Extract the [X, Y] coordinate from the center of the cell holding the provided text.  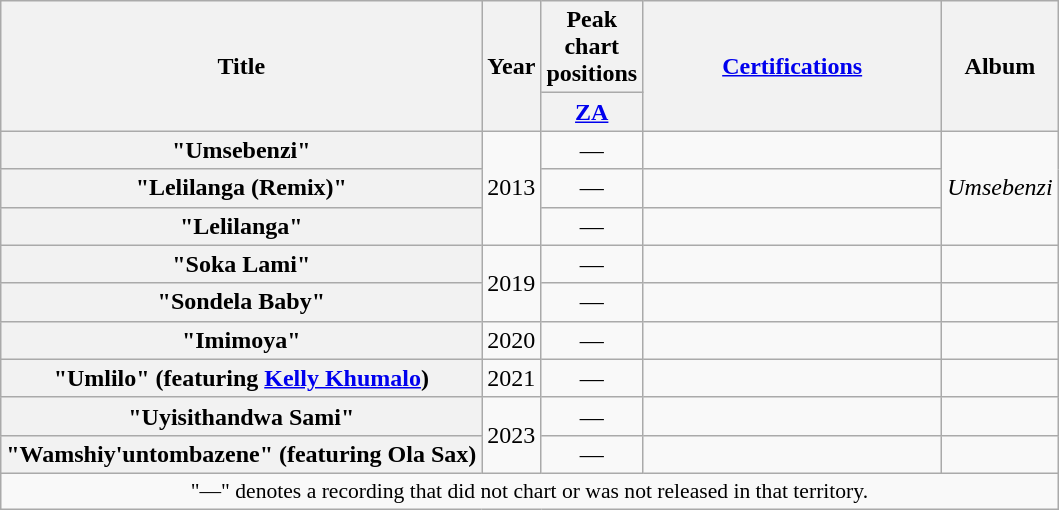
"Lelilanga" [242, 226]
2021 [512, 378]
"Umlilo" (featuring Kelly Khumalo) [242, 378]
"Lelilanga (Remix)" [242, 188]
Peak chart positions [592, 47]
"Umsebenzi" [242, 150]
"Sondela Baby" [242, 302]
Certifications [792, 66]
ZA [592, 112]
2023 [512, 435]
"Imimoya" [242, 340]
"Uyisithandwa Sami" [242, 416]
Year [512, 66]
"Wamshiy'untombazene" (featuring Ola Sax) [242, 454]
2013 [512, 188]
Title [242, 66]
"—" denotes a recording that did not chart or was not released in that territory. [530, 491]
Umsebenzi [1000, 188]
"Soka Lami" [242, 264]
2019 [512, 283]
2020 [512, 340]
Album [1000, 66]
